Identify which cell holds the provided text, then report its (x, y) central coordinate. 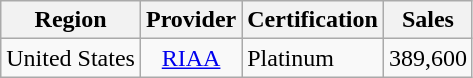
Platinum (313, 58)
RIAA (190, 58)
Sales (428, 20)
389,600 (428, 58)
Region (71, 20)
Certification (313, 20)
United States (71, 58)
Provider (190, 20)
